Determine the [X, Y] coordinate at the center of the cell enclosing the given text.  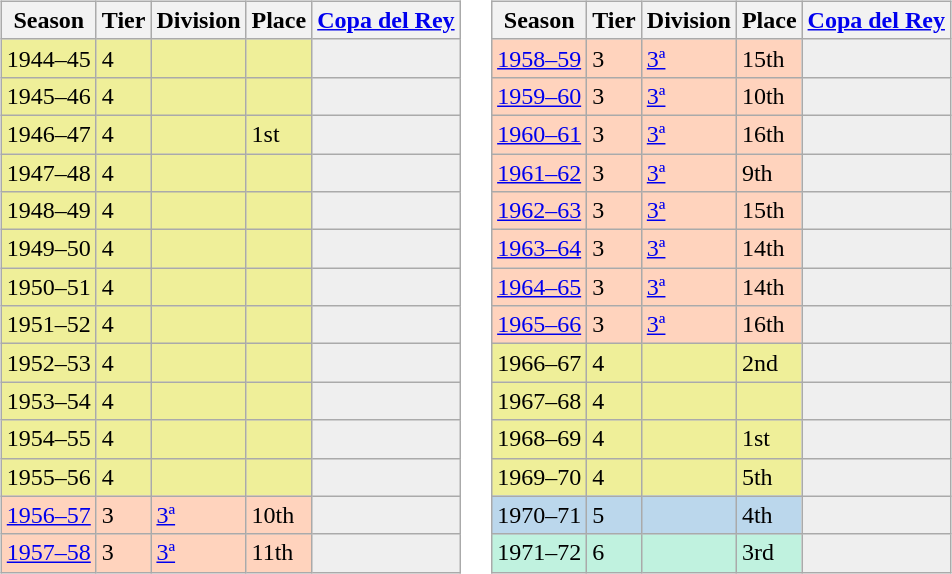
6 [614, 553]
1954–55 [48, 439]
1956–57 [48, 515]
1967–68 [540, 401]
1970–71 [540, 515]
1964–65 [540, 287]
1955–56 [48, 477]
3rd [769, 553]
1950–51 [48, 287]
1960–61 [540, 134]
1962–63 [540, 211]
1957–58 [48, 553]
11th [279, 553]
9th [769, 173]
1958–59 [540, 58]
1953–54 [48, 401]
1968–69 [540, 439]
1965–66 [540, 325]
1947–48 [48, 173]
1971–72 [540, 553]
1944–45 [48, 58]
1961–62 [540, 173]
1959–60 [540, 96]
5 [614, 515]
1966–67 [540, 363]
1945–46 [48, 96]
4th [769, 515]
1952–53 [48, 363]
1946–47 [48, 134]
1949–50 [48, 249]
1951–52 [48, 325]
1969–70 [540, 477]
1948–49 [48, 211]
1963–64 [540, 249]
5th [769, 477]
2nd [769, 363]
